Provide the (X, Y) coordinate of the cell's center where the given text is located.  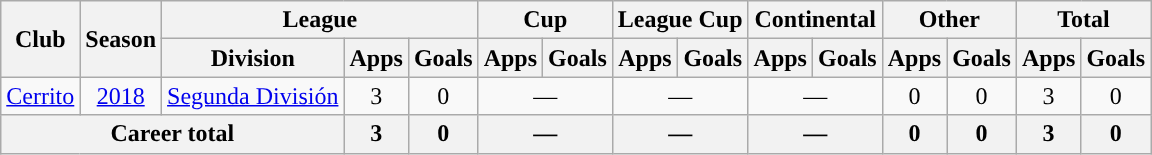
Cup (545, 20)
2018 (121, 96)
Career total (172, 134)
Season (121, 39)
Total (1083, 20)
Continental (815, 20)
League Cup (680, 20)
League (320, 20)
Other (949, 20)
Segunda División (253, 96)
Cerrito (40, 96)
Club (40, 39)
Division (253, 58)
